Extract the [x, y] coordinate from the center of the cell holding the provided text.  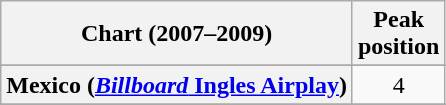
4 [398, 85]
Mexico (Billboard Ingles Airplay) [177, 85]
Chart (2007–2009) [177, 34]
Peakposition [398, 34]
